For the text-containing cell, return its midpoint in (X, Y) coordinate format. 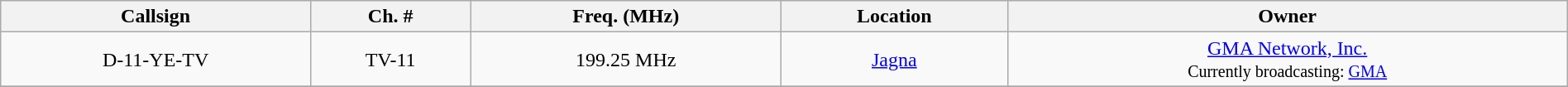
199.25 MHz (626, 60)
Jagna (895, 60)
Location (895, 17)
TV-11 (390, 60)
D-11-YE-TV (155, 60)
Ch. # (390, 17)
Callsign (155, 17)
Owner (1287, 17)
GMA Network, Inc.Currently broadcasting: GMA (1287, 60)
Freq. (MHz) (626, 17)
